Determine the (x, y) coordinate at the center of the cell enclosing the given text.  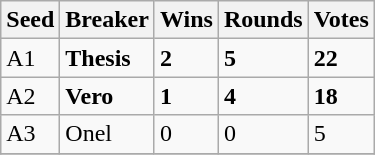
Breaker (108, 20)
Vero (108, 96)
Seed (30, 20)
22 (341, 58)
18 (341, 96)
A3 (30, 134)
Onel (108, 134)
4 (263, 96)
Thesis (108, 58)
Rounds (263, 20)
1 (186, 96)
A1 (30, 58)
2 (186, 58)
Wins (186, 20)
Votes (341, 20)
A2 (30, 96)
